Detect which cell encompasses the target text, then output its (x, y) center coordinate. 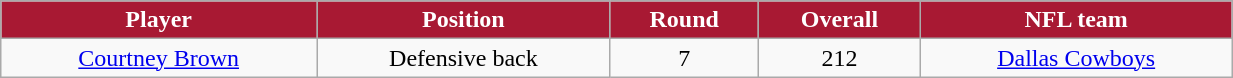
7 (684, 58)
NFL team (1076, 20)
Position (464, 20)
Round (684, 20)
Defensive back (464, 58)
212 (840, 58)
Overall (840, 20)
Player (159, 20)
Dallas Cowboys (1076, 58)
Courtney Brown (159, 58)
